For the text-containing cell, return its midpoint in [X, Y] coordinate format. 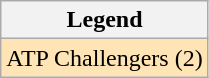
ATP Challengers (2) [104, 58]
Legend [104, 20]
